For the text-containing cell, return its midpoint in (x, y) coordinate format. 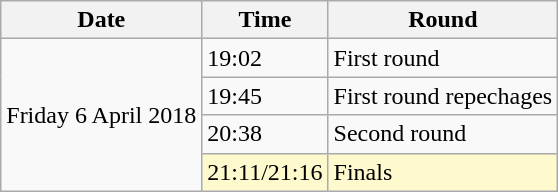
20:38 (265, 134)
Date (102, 20)
19:45 (265, 96)
Friday 6 April 2018 (102, 115)
Time (265, 20)
Round (443, 20)
First round repechages (443, 96)
21:11/21:16 (265, 172)
19:02 (265, 58)
First round (443, 58)
Finals (443, 172)
Second round (443, 134)
